Extract the (x, y) coordinate from the center of the cell holding the provided text.  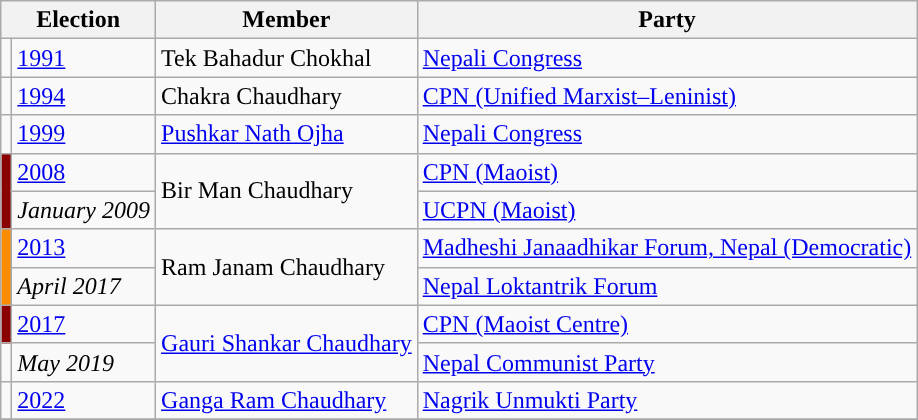
Party (667, 20)
1994 (84, 96)
2008 (84, 172)
April 2017 (84, 286)
2017 (84, 324)
CPN (Unified Marxist–Leninist) (667, 96)
CPN (Maoist) (667, 172)
1991 (84, 58)
2022 (84, 400)
Ganga Ram Chaudhary (287, 400)
Gauri Shankar Chaudhary (287, 343)
Member (287, 20)
Chakra Chaudhary (287, 96)
Pushkar Nath Ojha (287, 134)
Nepal Communist Party (667, 362)
1999 (84, 134)
Nagrik Unmukti Party (667, 400)
Tek Bahadur Chokhal (287, 58)
Election (78, 20)
May 2019 (84, 362)
Nepal Loktantrik Forum (667, 286)
January 2009 (84, 210)
CPN (Maoist Centre) (667, 324)
Madheshi Janaadhikar Forum, Nepal (Democratic) (667, 248)
Ram Janam Chaudhary (287, 267)
UCPN (Maoist) (667, 210)
2013 (84, 248)
Bir Man Chaudhary (287, 191)
